Return [x, y] of the center of cell containing provided text 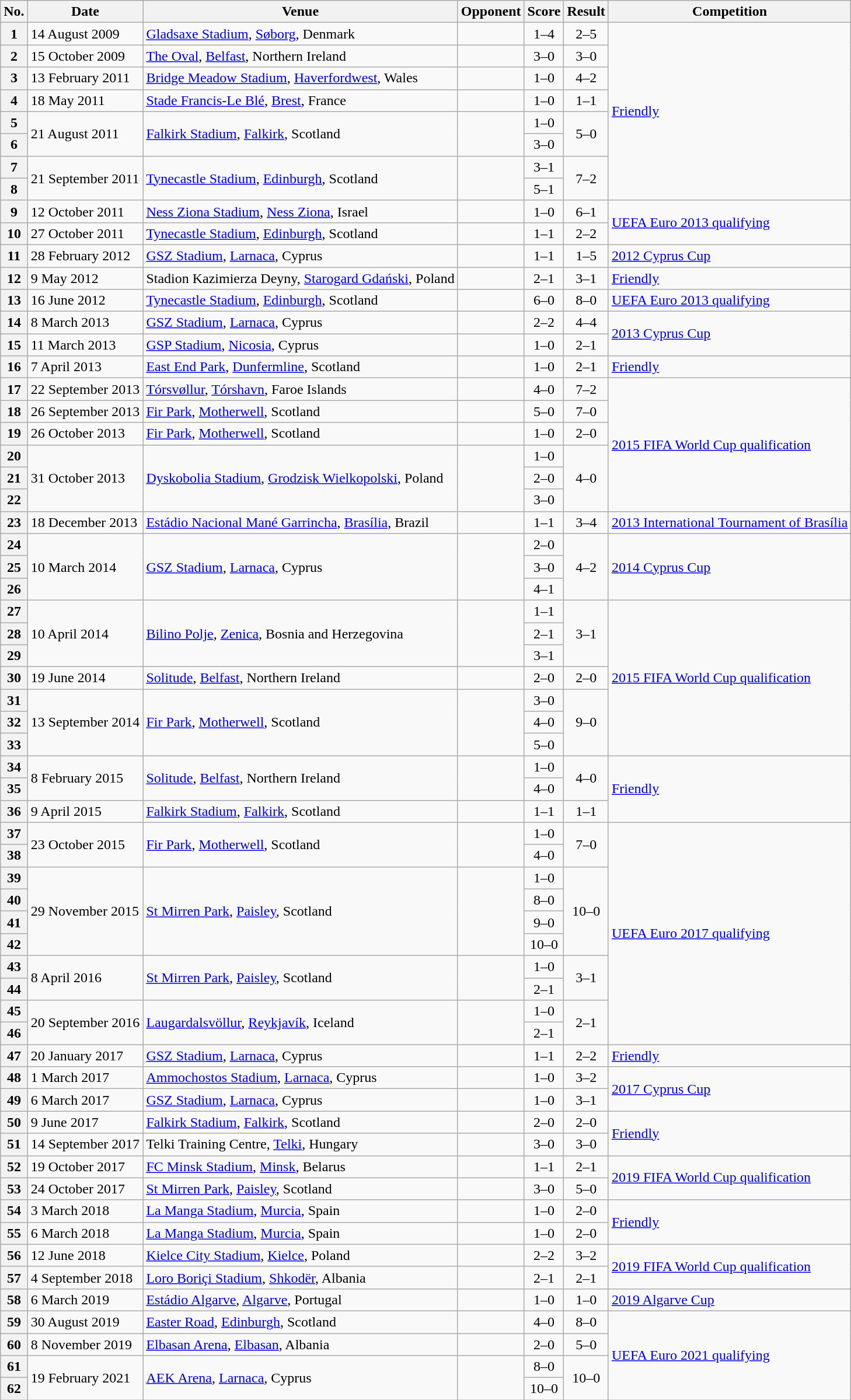
29 November 2015 [85, 911]
20 September 2016 [85, 1022]
AEK Arena, Larnaca, Cyprus [300, 1378]
1 March 2017 [85, 1078]
2013 Cyprus Cup [730, 334]
56 [14, 1255]
13 September 2014 [85, 722]
60 [14, 1344]
29 [14, 656]
12 October 2011 [85, 211]
36 [14, 811]
Estádio Nacional Mané Garrincha, Brasília, Brazil [300, 522]
Tórsvøllur, Tórshavn, Faroe Islands [300, 389]
Laugardalsvöllur, Reykjavík, Iceland [300, 1022]
43 [14, 966]
3 [14, 78]
14 [14, 323]
6–1 [586, 211]
9 April 2015 [85, 811]
9 June 2017 [85, 1122]
26 October 2013 [85, 434]
22 September 2013 [85, 389]
32 [14, 722]
Score [544, 12]
4 [14, 100]
14 September 2017 [85, 1144]
25 [14, 567]
22 [14, 500]
13 [14, 301]
14 August 2009 [85, 34]
28 February 2012 [85, 256]
10 March 2014 [85, 567]
East End Park, Dunfermline, Scotland [300, 367]
18 [14, 411]
23 [14, 522]
8 April 2016 [85, 977]
Date [85, 12]
20 [14, 456]
6 March 2017 [85, 1100]
61 [14, 1367]
Bilino Polje, Zenica, Bosnia and Herzegovina [300, 633]
35 [14, 789]
Ness Ziona Stadium, Ness Ziona, Israel [300, 211]
1–5 [586, 256]
20 January 2017 [85, 1056]
15 [14, 345]
UEFA Euro 2021 qualifying [730, 1355]
11 [14, 256]
18 May 2011 [85, 100]
12 June 2018 [85, 1255]
1 [14, 34]
Estádio Algarve, Algarve, Portugal [300, 1300]
2014 Cyprus Cup [730, 567]
40 [14, 900]
23 October 2015 [85, 844]
2 [14, 56]
6 [14, 145]
8 February 2015 [85, 778]
1–4 [544, 34]
7 [14, 167]
42 [14, 944]
21 September 2011 [85, 178]
12 [14, 278]
34 [14, 767]
No. [14, 12]
28 [14, 633]
2017 Cyprus Cup [730, 1089]
16 [14, 367]
16 June 2012 [85, 301]
31 October 2013 [85, 478]
6 March 2019 [85, 1300]
8 March 2013 [85, 323]
13 February 2011 [85, 78]
6–0 [544, 301]
Dyskobolia Stadium, Grodzisk Wielkopolski, Poland [300, 478]
Stadion Kazimierza Deyny, Starogard Gdański, Poland [300, 278]
45 [14, 1011]
55 [14, 1233]
2013 International Tournament of Brasília [730, 522]
24 October 2017 [85, 1189]
Stade Francis-Le Blé, Brest, France [300, 100]
5 [14, 123]
11 March 2013 [85, 345]
17 [14, 389]
30 [14, 678]
19 February 2021 [85, 1378]
Loro Boriçi Stadium, Shkodër, Albania [300, 1277]
9 [14, 211]
Easter Road, Edinburgh, Scotland [300, 1322]
2012 Cyprus Cup [730, 256]
3–4 [586, 522]
15 October 2009 [85, 56]
Result [586, 12]
19 June 2014 [85, 678]
27 [14, 611]
48 [14, 1078]
2019 Algarve Cup [730, 1300]
9 May 2012 [85, 278]
7 April 2013 [85, 367]
3 March 2018 [85, 1211]
27 October 2011 [85, 233]
5–1 [544, 189]
21 August 2011 [85, 134]
4 September 2018 [85, 1277]
6 March 2018 [85, 1233]
10 April 2014 [85, 633]
46 [14, 1034]
Venue [300, 12]
8 November 2019 [85, 1344]
59 [14, 1322]
4–1 [544, 589]
Competition [730, 12]
33 [14, 745]
53 [14, 1189]
50 [14, 1122]
FC Minsk Stadium, Minsk, Belarus [300, 1167]
30 August 2019 [85, 1322]
10 [14, 233]
38 [14, 856]
2–5 [586, 34]
49 [14, 1100]
8 [14, 189]
26 September 2013 [85, 411]
26 [14, 589]
57 [14, 1277]
19 October 2017 [85, 1167]
52 [14, 1167]
44 [14, 989]
4–4 [586, 323]
31 [14, 700]
47 [14, 1056]
Gladsaxe Stadium, Søborg, Denmark [300, 34]
21 [14, 478]
41 [14, 922]
Kielce City Stadium, Kielce, Poland [300, 1255]
39 [14, 878]
Bridge Meadow Stadium, Haverfordwest, Wales [300, 78]
37 [14, 833]
24 [14, 544]
Telki Training Centre, Telki, Hungary [300, 1144]
UEFA Euro 2017 qualifying [730, 934]
The Oval, Belfast, Northern Ireland [300, 56]
58 [14, 1300]
54 [14, 1211]
GSP Stadium, Nicosia, Cyprus [300, 345]
51 [14, 1144]
62 [14, 1389]
Ammochostos Stadium, Larnaca, Cyprus [300, 1078]
19 [14, 434]
Elbasan Arena, Elbasan, Albania [300, 1344]
18 December 2013 [85, 522]
Opponent [491, 12]
